Return (X, Y) of the center of cell containing provided text 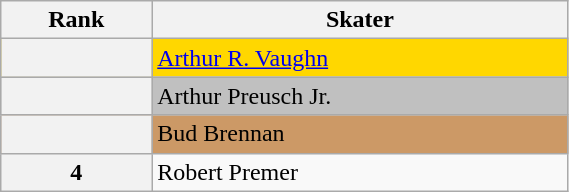
Bud Brennan (360, 134)
Arthur R. Vaughn (360, 58)
Skater (360, 20)
4 (76, 172)
Robert Premer (360, 172)
Rank (76, 20)
Arthur Preusch Jr. (360, 96)
